Capture the cell that displays the provided text and extract its (X, Y) central coordinate. 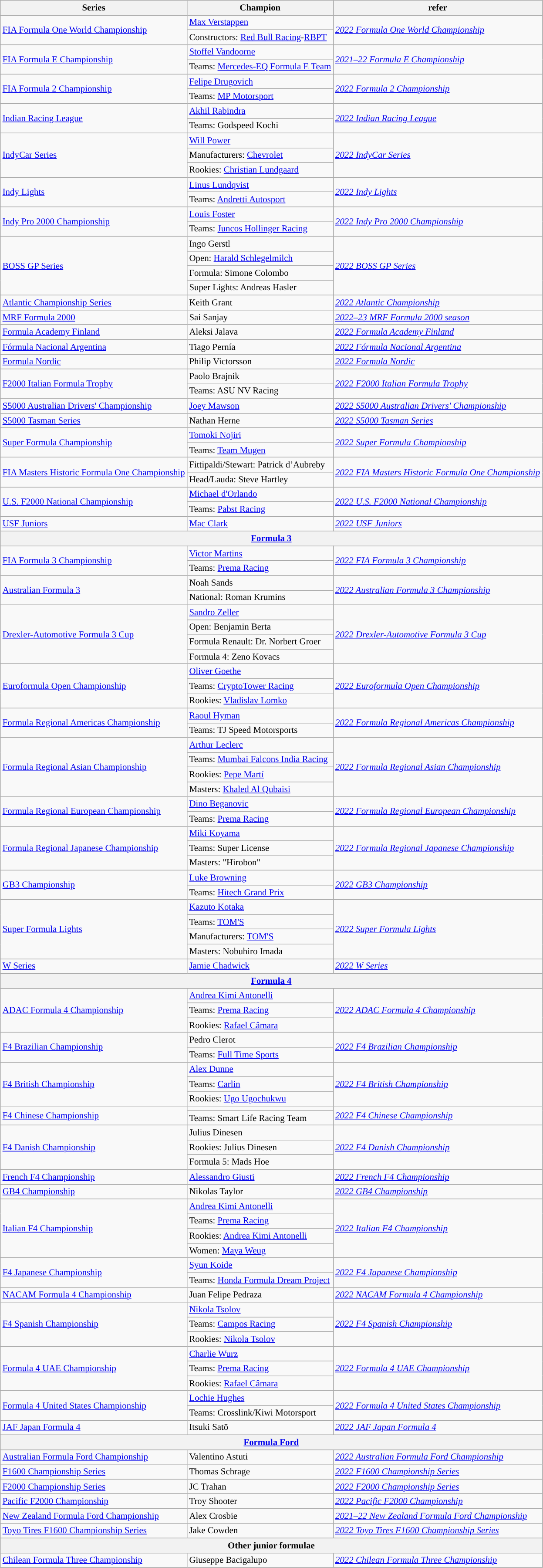
Miki Koyama (260, 833)
2021–22 Formula E Championship (438, 59)
Teams: Juncos Hollinger Racing (260, 229)
Teams: Mercedes-EQ Formula E Team (260, 67)
Valentino Astuti (260, 1457)
NACAM Formula 4 Championship (94, 1295)
2022 NACAM Formula 4 Championship (438, 1295)
2022 Formula Regional Japanese Championship (438, 848)
Teams: Godspeed Kochi (260, 125)
Australian Formula 3 (94, 590)
JAF Japan Formula 4 (94, 1428)
JC Trahan (260, 1487)
Head/Lauda: Steve Hartley (260, 480)
Masters: "Hirobon" (260, 863)
2022 F2000 Italian Formula Trophy (438, 384)
Lochie Hughes (260, 1398)
refer (438, 8)
Indy Lights (94, 192)
2022 Formula Regional European Championship (438, 811)
Teams: MP Motorsport (260, 96)
Australian Formula Ford Championship (94, 1457)
2022 Formula Regional Americas Championship (438, 723)
2022 Fórmula Nacional Argentina (438, 347)
Drexler-Automotive Formula 3 Cup (94, 634)
Nikolas Taylor (260, 1192)
Formula 4 (271, 981)
Sai Sanjay (260, 317)
Teams: ASU NV Racing (260, 391)
BOSS GP Series (94, 266)
2022 BOSS GP Series (438, 266)
Chilean Formula Three Championship (94, 1560)
Joey Mawson (260, 406)
Giuseppe Bacigalupo (260, 1560)
Alessandro Giusti (260, 1177)
Manufacturers: TOM'S (260, 937)
Teams: Team Mugen (260, 450)
Teams: Pabst Racing (260, 509)
Jamie Chadwick (260, 966)
ADAC Formula 4 Championship (94, 1010)
Indian Racing League (94, 119)
Formula Regional Americas Championship (94, 723)
Formula 5: Mads Hoe (260, 1162)
F4 British Championship (94, 1084)
2022 Indy Pro 2000 Championship (438, 221)
Teams: Hitech Grand Prix (260, 892)
Rookies: Andrea Kimi Antonelli (260, 1236)
Indy Pro 2000 Championship (94, 221)
French F4 Championship (94, 1177)
Formula 4: Zeno Kovacs (260, 657)
Teams: Honda Formula Dream Project (260, 1280)
MRF Formula 2000 (94, 317)
Other junior formulae (271, 1545)
Teams: Campos Racing (260, 1324)
Philip Victorsson (260, 362)
2022 F4 Chinese Championship (438, 1116)
Formula 4 United States Championship (94, 1405)
Felipe Drugovich (260, 81)
Champion (260, 8)
F4 Brazilian Championship (94, 1047)
2022–23 MRF Formula 2000 season (438, 317)
Formula Academy Finland (94, 332)
Super Formula Lights (94, 929)
Arthur Leclerc (260, 745)
Louis Foster (260, 214)
Teams: Full Time Sports (260, 1055)
2022 Indy Lights (438, 192)
2021–22 New Zealand Formula Ford Championship (438, 1516)
Formula Ford (271, 1442)
Teams: Crosslink/Kiwi Motorsport (260, 1413)
2022 IndyCar Series (438, 155)
Stoffel Vandoorne (260, 52)
2022 Formula One World Championship (438, 30)
IndyCar Series (94, 155)
2022 S5000 Australian Drivers' Championship (438, 406)
Women: Maya Weug (260, 1250)
Linus Lundqvist (260, 185)
FIA Formula 3 Championship (94, 561)
2022 Formula 2 Championship (438, 89)
Atlantic Championship Series (94, 303)
Fórmula Nacional Argentina (94, 347)
2022 FIA Formula 3 Championship (438, 561)
2022 Super Formula Lights (438, 929)
Formula Regional Japanese Championship (94, 848)
Open: Benjamin Berta (260, 627)
2022 French F4 Championship (438, 1177)
Rookies: Vladislav Lomko (260, 701)
W Series (94, 966)
Troy Shooter (260, 1501)
F4 Japanese Championship (94, 1273)
USF Juniors (94, 524)
Keith Grant (260, 303)
2022 F4 Spanish Championship (438, 1324)
Alex Dunne (260, 1069)
FIA Formula One World Championship (94, 30)
2022 Australian Formula 3 Championship (438, 590)
Masters: Nobuhiro Imada (260, 952)
2022 ADAC Formula 4 Championship (438, 1010)
Teams: Smart Life Racing Team (260, 1118)
F1600 Championship Series (94, 1472)
National: Roman Krumins (260, 597)
Luke Browning (260, 877)
Charlie Wurz (260, 1354)
Dino Beganovic (260, 804)
Rookies: Christian Lundgaard (260, 170)
Thomas Schrage (260, 1472)
2022 Formula Regional Asian Championship (438, 767)
Formula Renault: Dr. Norbert Groer (260, 642)
FIA Formula E Championship (94, 59)
Akhil Rabindra (260, 111)
2022 Euroformula Open Championship (438, 686)
2022 F4 British Championship (438, 1084)
Italian F4 Championship (94, 1229)
Max Verstappen (260, 22)
Teams: Carlin (260, 1084)
Nathan Herne (260, 420)
Pacific F2000 Championship (94, 1501)
F4 Danish Championship (94, 1148)
Paolo Brajnik (260, 376)
Series (94, 8)
Pedro Clerot (260, 1040)
2022 W Series (438, 966)
Michael d'Orlando (260, 494)
2022 Chilean Formula Three Championship (438, 1560)
Raoul Hyman (260, 715)
2022 USF Juniors (438, 524)
Fittipaldi/Stewart: Patrick d’Aubreby (260, 465)
2022 Toyo Tires F1600 Championship Series (438, 1531)
2022 Formula Nordic (438, 362)
2022 U.S. F2000 National Championship (438, 502)
Teams: Andretti Autosport (260, 200)
Formula 4 UAE Championship (94, 1368)
Rookies: Julius Dinesen (260, 1147)
Teams: TOM'S (260, 922)
F4 Spanish Championship (94, 1324)
Super Lights: Andreas Hasler (260, 288)
Formula Nordic (94, 362)
Jake Cowden (260, 1531)
2022 Super Formula Championship (438, 443)
Formula Regional Asian Championship (94, 767)
Formula Regional European Championship (94, 811)
Teams: TJ Speed Motorsports (260, 730)
Tomoki Nojiri (260, 435)
S5000 Tasman Series (94, 420)
Toyo Tires F1600 Championship Series (94, 1531)
Manufacturers: Chevrolet (260, 155)
2022 JAF Japan Formula 4 (438, 1428)
GB3 Championship (94, 885)
2022 Italian F4 Championship (438, 1229)
2022 Formula 4 United States Championship (438, 1405)
Oliver Goethe (260, 671)
F2000 Italian Formula Trophy (94, 384)
2022 F4 Brazilian Championship (438, 1047)
2022 Formula Academy Finland (438, 332)
2022 S5000 Tasman Series (438, 420)
Will Power (260, 140)
Nikola Tsolov (260, 1310)
Noah Sands (260, 583)
U.S. F2000 National Championship (94, 502)
2022 Atlantic Championship (438, 303)
Rookies: Nikola Tsolov (260, 1339)
Itsuki Satō (260, 1428)
Julius Dinesen (260, 1133)
Formula: Simone Colombo (260, 273)
Open: Harald Schlegelmilch (260, 258)
Ingo Gerstl (260, 244)
2022 GB3 Championship (438, 885)
Juan Felipe Pedraza (260, 1295)
2022 F2000 Championship Series (438, 1487)
Formula 3 (271, 538)
Alex Crosbie (260, 1516)
2022 GB4 Championship (438, 1192)
2022 F4 Japanese Championship (438, 1273)
2022 F1600 Championship Series (438, 1472)
FIA Masters Historic Formula One Championship (94, 472)
Teams: Mumbai Falcons India Racing (260, 760)
Tiago Pernía (260, 347)
2022 FIA Masters Historic Formula One Championship (438, 472)
Masters: Khaled Al Qubaisi (260, 789)
Teams: CryptoTower Racing (260, 686)
2022 Australian Formula Ford Championship (438, 1457)
F2000 Championship Series (94, 1487)
2022 Pacific F2000 Championship (438, 1501)
Victor Martins (260, 553)
Rookies: Ugo Ugochukwu (260, 1099)
GB4 Championship (94, 1192)
F4 Chinese Championship (94, 1116)
2022 Formula 4 UAE Championship (438, 1368)
2022 Drexler-Automotive Formula 3 Cup (438, 634)
Sandro Zeller (260, 612)
2022 Indian Racing League (438, 119)
Aleksi Jalava (260, 332)
Syun Koide (260, 1265)
Constructors: Red Bull Racing-RBPT (260, 37)
S5000 Australian Drivers' Championship (94, 406)
Teams: Super License (260, 848)
Mac Clark (260, 524)
2022 F4 Danish Championship (438, 1148)
Kazuto Kotaka (260, 907)
FIA Formula 2 Championship (94, 89)
Euroformula Open Championship (94, 686)
Rookies: Pepe Martí (260, 775)
New Zealand Formula Ford Championship (94, 1516)
Super Formula Championship (94, 443)
